Pinpoint the cell where the given text exists, returning its [x, y] midpoint coordinate. 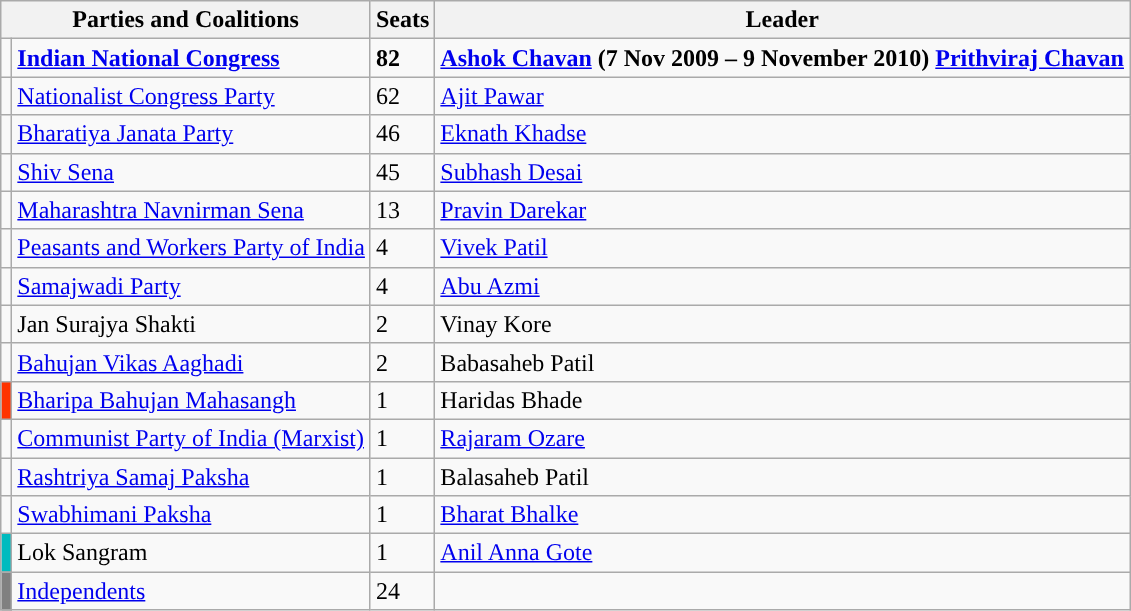
Subhash Desai [782, 172]
Independents [192, 591]
Bharat Bhalke [782, 515]
Peasants and Workers Party of India [192, 248]
Abu Azmi [782, 286]
Ajit Pawar [782, 96]
Babasaheb Patil [782, 362]
Leader [782, 20]
Seats [402, 20]
Haridas Bhade [782, 400]
Lok Sangram [192, 553]
Maharashtra Navnirman Sena [192, 210]
Communist Party of India (Marxist) [192, 438]
Pravin Darekar [782, 210]
Anil Anna Gote [782, 553]
Jan Surajya Shakti [192, 324]
Shiv Sena [192, 172]
Eknath Khadse [782, 134]
Bharatiya Janata Party [192, 134]
Ashok Chavan (7 Nov 2009 – 9 November 2010) Prithviraj Chavan [782, 58]
Indian National Congress [192, 58]
Swabhimani Paksha [192, 515]
82 [402, 58]
Nationalist Congress Party [192, 96]
62 [402, 96]
13 [402, 210]
45 [402, 172]
Rajaram Ozare [782, 438]
46 [402, 134]
Vinay Kore [782, 324]
Samajwadi Party [192, 286]
Bharipa Bahujan Mahasangh [192, 400]
Bahujan Vikas Aaghadi [192, 362]
Parties and Coalitions [186, 20]
Balasaheb Patil [782, 477]
Rashtriya Samaj Paksha [192, 477]
24 [402, 591]
Vivek Patil [782, 248]
